Identify which cell holds the provided text, then report its [x, y] central coordinate. 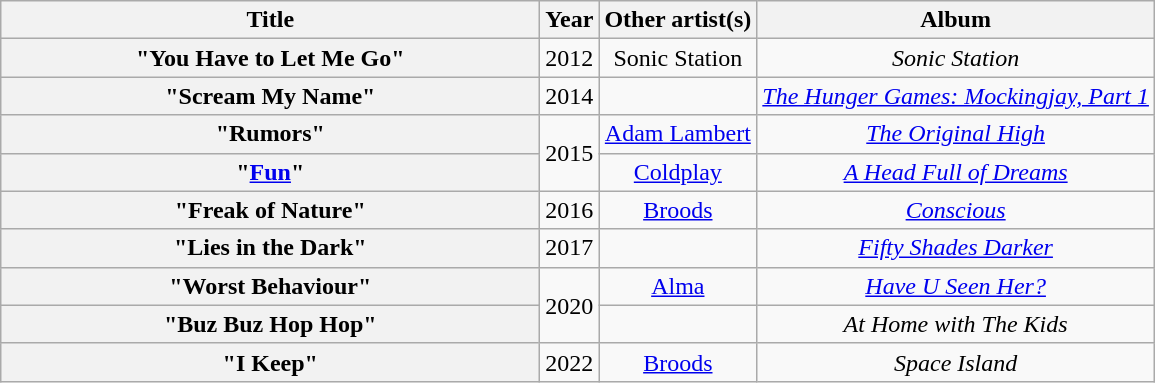
"Buz Buz Hop Hop" [270, 324]
At Home with The Kids [956, 324]
Adam Lambert [678, 134]
Have U Seen Her? [956, 286]
2012 [570, 58]
Coldplay [678, 172]
"Rumors" [270, 134]
The Original High [956, 134]
"Freak of Nature" [270, 210]
"Worst Behaviour" [270, 286]
"I Keep" [270, 362]
"Scream My Name" [270, 96]
Fifty Shades Darker [956, 248]
The Hunger Games: Mockingjay, Part 1 [956, 96]
"Lies in the Dark" [270, 248]
2014 [570, 96]
Space Island [956, 362]
A Head Full of Dreams [956, 172]
Alma [678, 286]
Year [570, 20]
Title [270, 20]
"Fun" [270, 172]
2020 [570, 305]
"You Have to Let Me Go" [270, 58]
2017 [570, 248]
2015 [570, 153]
Other artist(s) [678, 20]
2022 [570, 362]
Conscious [956, 210]
Album [956, 20]
2016 [570, 210]
